For the text-containing cell, return its midpoint in (x, y) coordinate format. 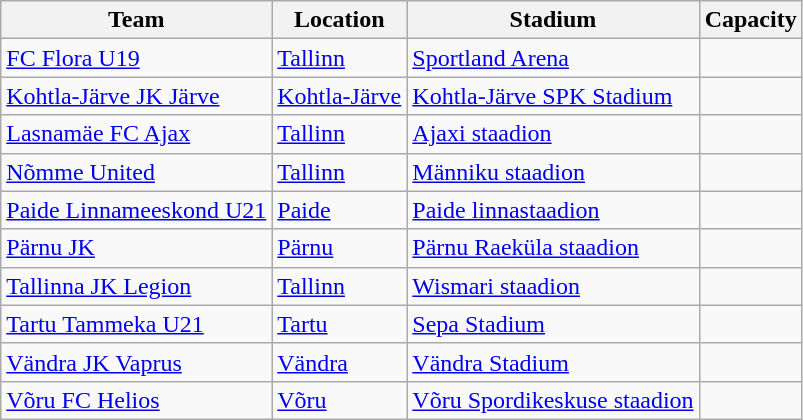
Sepa Stadium (553, 324)
Lasnamäe FC Ajax (136, 134)
Capacity (750, 20)
Kohtla-Järve SPK Stadium (553, 96)
Paide (340, 210)
Võru (340, 400)
Männiku staadion (553, 172)
Paide linnastaadion (553, 210)
FC Flora U19 (136, 58)
Võru Spordikeskuse staadion (553, 400)
Pärnu (340, 248)
Kohtla-Järve JK Järve (136, 96)
Tartu Tammeka U21 (136, 324)
Pärnu JK (136, 248)
Tartu (340, 324)
Team (136, 20)
Sportland Arena (553, 58)
Vändra (340, 362)
Stadium (553, 20)
Võru FC Helios (136, 400)
Ajaxi staadion (553, 134)
Wismari staadion (553, 286)
Pärnu Raeküla staadion (553, 248)
Kohtla-Järve (340, 96)
Location (340, 20)
Vändra Stadium (553, 362)
Vändra JK Vaprus (136, 362)
Tallinna JK Legion (136, 286)
Paide Linnameeskond U21 (136, 210)
Nõmme United (136, 172)
